Find where the given text appears and provide that cell's center as [X, Y] coordinate. 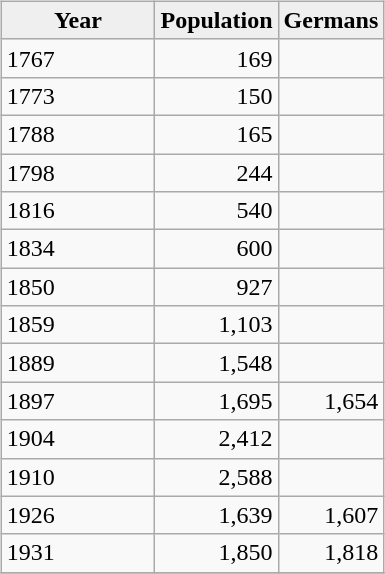
169 [216, 58]
1,818 [331, 553]
1834 [78, 249]
600 [216, 249]
1,103 [216, 325]
1788 [78, 134]
1889 [78, 363]
1767 [78, 58]
1773 [78, 96]
1,548 [216, 363]
1,607 [331, 515]
1798 [78, 173]
1931 [78, 553]
Population [216, 20]
1897 [78, 401]
540 [216, 211]
1926 [78, 515]
1910 [78, 477]
2,412 [216, 439]
Germans [331, 20]
1850 [78, 287]
1,639 [216, 515]
165 [216, 134]
1816 [78, 211]
1859 [78, 325]
1,695 [216, 401]
927 [216, 287]
Year [78, 20]
1,850 [216, 553]
1,654 [331, 401]
244 [216, 173]
1904 [78, 439]
2,588 [216, 477]
150 [216, 96]
